Return the (x, y) coordinate for the center point of the cell that contains the specified text.  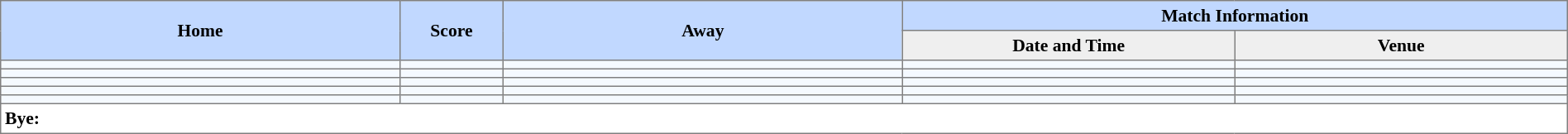
Venue (1401, 45)
Home (200, 31)
Match Information (1235, 16)
Score (452, 31)
Bye: (784, 118)
Away (703, 31)
Date and Time (1068, 45)
